Find where the given text appears and provide that cell's center as [x, y] coordinate. 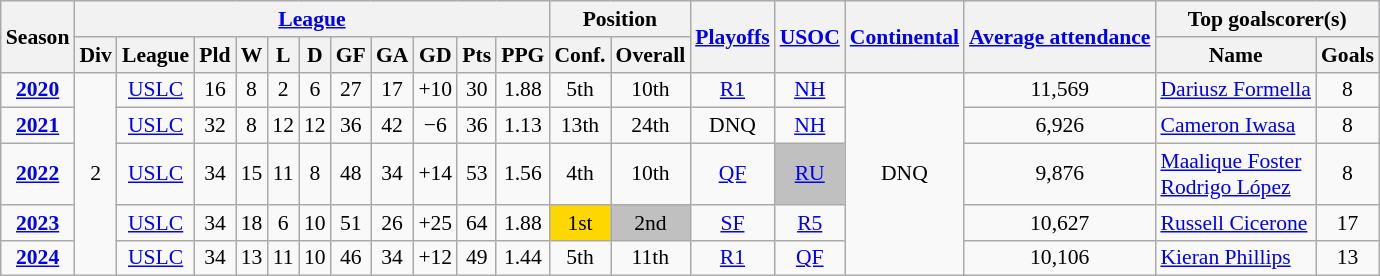
6,926 [1060, 126]
Overall [651, 55]
PPG [522, 55]
27 [351, 90]
Continental [904, 36]
42 [392, 126]
Average attendance [1060, 36]
Name [1236, 55]
4th [580, 174]
Goals [1348, 55]
Dariusz Formella [1236, 90]
USOC [810, 36]
RU [810, 174]
Top goalscorer(s) [1267, 19]
26 [392, 223]
1.56 [522, 174]
Kieran Phillips [1236, 258]
16 [214, 90]
2nd [651, 223]
53 [476, 174]
1.13 [522, 126]
+12 [435, 258]
Russell Cicerone [1236, 223]
13th [580, 126]
Position [620, 19]
−6 [435, 126]
GF [351, 55]
9,876 [1060, 174]
10,106 [1060, 258]
R5 [810, 223]
10,627 [1060, 223]
64 [476, 223]
+25 [435, 223]
30 [476, 90]
Div [96, 55]
GA [392, 55]
32 [214, 126]
51 [351, 223]
+14 [435, 174]
Conf. [580, 55]
Maalique Foster Rodrigo López [1236, 174]
Pts [476, 55]
11th [651, 258]
L [283, 55]
+10 [435, 90]
GD [435, 55]
2021 [38, 126]
Cameron Iwasa [1236, 126]
24th [651, 126]
Pld [214, 55]
2024 [38, 258]
48 [351, 174]
15 [252, 174]
1.44 [522, 258]
2023 [38, 223]
11,569 [1060, 90]
W [252, 55]
D [315, 55]
Playoffs [732, 36]
46 [351, 258]
2022 [38, 174]
Season [38, 36]
18 [252, 223]
49 [476, 258]
1st [580, 223]
SF [732, 223]
2020 [38, 90]
